Return [x, y] of the center of cell containing provided text 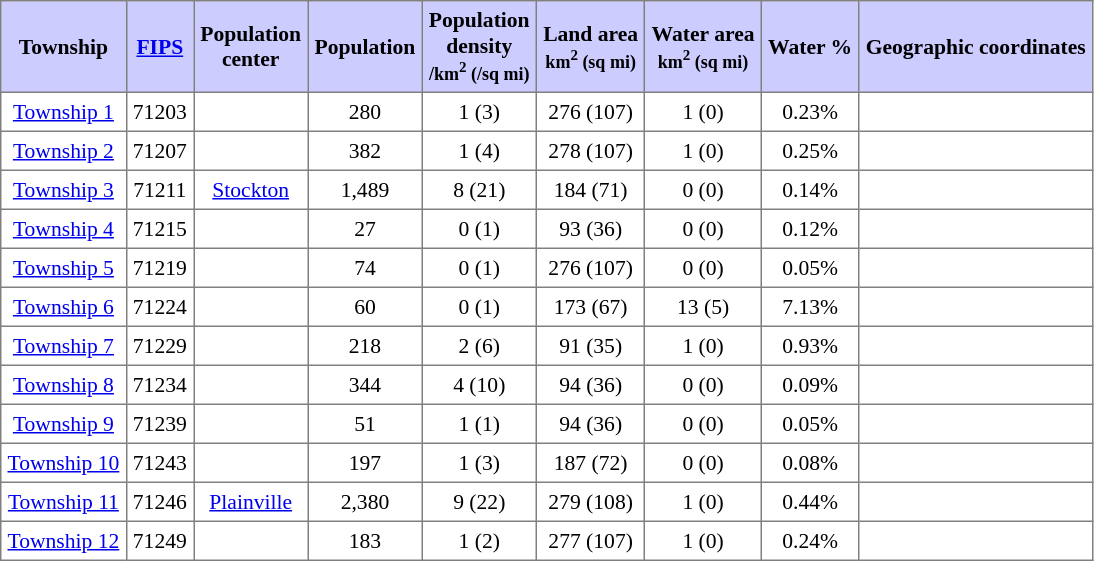
71229 [160, 346]
Township 6 [64, 306]
173 (67) [590, 306]
278 (107) [590, 150]
60 [365, 306]
Water % [810, 47]
279 (108) [590, 502]
187 (72) [590, 462]
Stockton [251, 190]
Township 2 [64, 150]
71243 [160, 462]
Land areakm2 (sq mi) [590, 47]
Township 7 [64, 346]
2,380 [365, 502]
0.12% [810, 228]
51 [365, 424]
71203 [160, 112]
183 [365, 540]
71239 [160, 424]
Township 10 [64, 462]
344 [365, 384]
7.13% [810, 306]
0.24% [810, 540]
2 (6) [479, 346]
Township 8 [64, 384]
382 [365, 150]
8 (21) [479, 190]
71246 [160, 502]
0.25% [810, 150]
9 (22) [479, 502]
Plainville [251, 502]
93 (36) [590, 228]
197 [365, 462]
277 (107) [590, 540]
71249 [160, 540]
13 (5) [703, 306]
Township 4 [64, 228]
0.14% [810, 190]
Water areakm2 (sq mi) [703, 47]
FIPS [160, 47]
184 (71) [590, 190]
Geographic coordinates [976, 47]
4 (10) [479, 384]
27 [365, 228]
71207 [160, 150]
Township [64, 47]
Populationdensity/km2 (/sq mi) [479, 47]
1 (1) [479, 424]
91 (35) [590, 346]
71211 [160, 190]
Township 9 [64, 424]
1 (4) [479, 150]
0.44% [810, 502]
71224 [160, 306]
Population [365, 47]
0.93% [810, 346]
1,489 [365, 190]
Township 5 [64, 268]
71215 [160, 228]
280 [365, 112]
0.08% [810, 462]
0.09% [810, 384]
218 [365, 346]
Township 1 [64, 112]
Township 12 [64, 540]
1 (2) [479, 540]
Populationcenter [251, 47]
Township 3 [64, 190]
71234 [160, 384]
71219 [160, 268]
Township 11 [64, 502]
74 [365, 268]
0.23% [810, 112]
